Extract the [x, y] coordinate from the center of the cell holding the provided text.  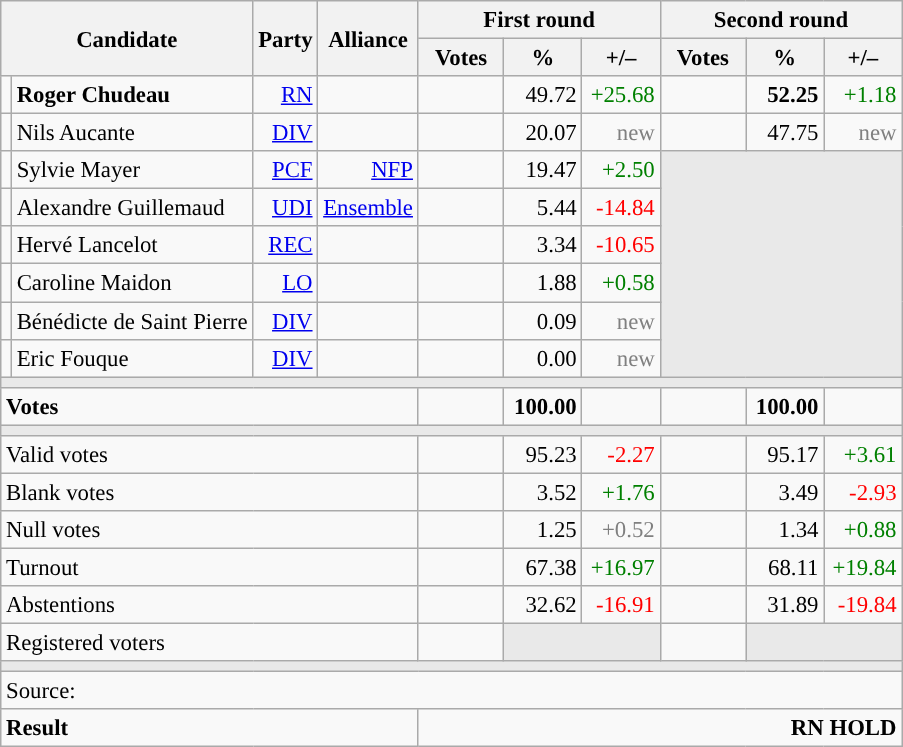
1.34 [785, 530]
Hervé Lancelot [132, 245]
Turnout [210, 567]
Abstentions [210, 605]
Sylvie Mayer [132, 170]
+16.97 [621, 567]
+19.84 [863, 567]
Bénédicte de Saint Pierre [132, 321]
31.89 [785, 605]
LO [286, 283]
Valid votes [210, 455]
+3.61 [863, 455]
49.72 [543, 95]
3.49 [785, 492]
Source: [452, 691]
19.47 [543, 170]
-10.65 [621, 245]
Eric Fouque [132, 358]
95.17 [785, 455]
Caroline Maidon [132, 283]
32.62 [543, 605]
-16.91 [621, 605]
Second round [781, 20]
Party [286, 38]
+0.88 [863, 530]
+1.76 [621, 492]
3.52 [543, 492]
-14.84 [621, 208]
+1.18 [863, 95]
0.09 [543, 321]
52.25 [785, 95]
Roger Chudeau [132, 95]
95.23 [543, 455]
-2.93 [863, 492]
1.25 [543, 530]
UDI [286, 208]
Registered voters [210, 643]
PCF [286, 170]
47.75 [785, 133]
+0.52 [621, 530]
NFP [368, 170]
67.38 [543, 567]
3.34 [543, 245]
20.07 [543, 133]
REC [286, 245]
+25.68 [621, 95]
+2.50 [621, 170]
0.00 [543, 358]
Candidate [127, 38]
Alexandre Guillemaud [132, 208]
Alliance [368, 38]
Null votes [210, 530]
1.88 [543, 283]
Nils Aucante [132, 133]
+0.58 [621, 283]
Ensemble [368, 208]
First round [539, 20]
Blank votes [210, 492]
-2.27 [621, 455]
RN [286, 95]
Result [210, 728]
5.44 [543, 208]
RN HOLD [660, 728]
68.11 [785, 567]
-19.84 [863, 605]
